Find where the given text appears and provide that cell's center as [X, Y] coordinate. 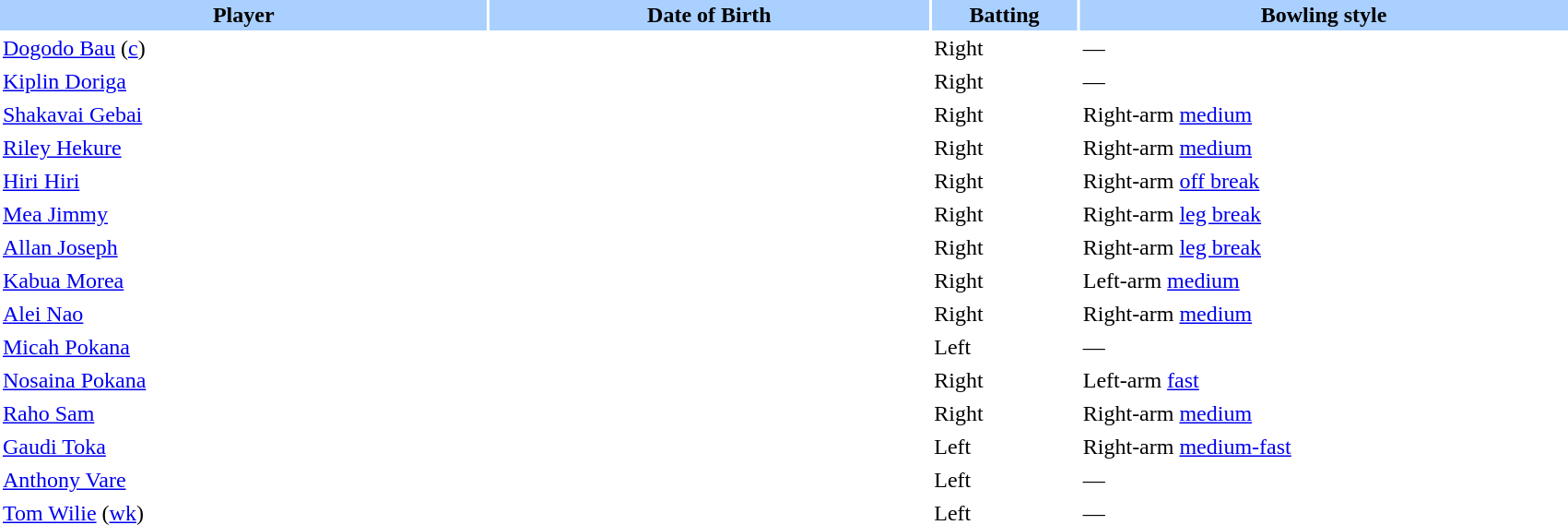
Micah Pokana [243, 347]
Left-arm fast [1324, 380]
Riley Hekure [243, 148]
Bowling style [1324, 15]
Allan Joseph [243, 247]
Hiri Hiri [243, 181]
Shakavai Gebai [243, 114]
Nosaina Pokana [243, 380]
Gaudi Toka [243, 447]
Right-arm medium-fast [1324, 447]
Anthony Vare [243, 480]
Dogodo Bau (c) [243, 48]
Alei Nao [243, 314]
Kabua Morea [243, 280]
Date of Birth [710, 15]
Left-arm medium [1324, 280]
Batting [1005, 15]
Kiplin Doriga [243, 81]
Raho Sam [243, 413]
Player [243, 15]
Mea Jimmy [243, 214]
Right-arm off break [1324, 181]
